Find where the given text appears and provide that cell's center as (x, y) coordinate. 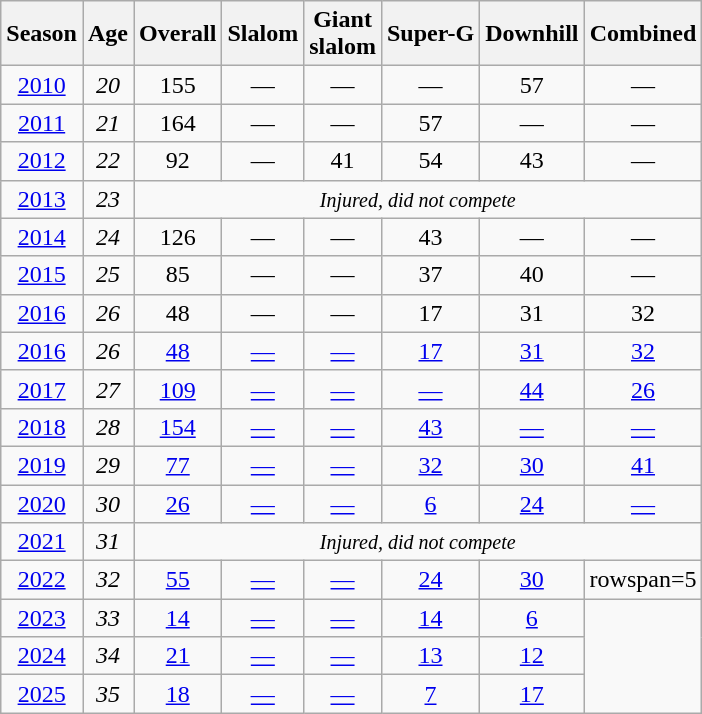
2018 (42, 427)
23 (108, 199)
2010 (42, 85)
7 (430, 694)
2015 (42, 275)
92 (178, 161)
2021 (42, 542)
Giantslalom (343, 34)
2024 (42, 656)
22 (108, 161)
Slalom (263, 34)
2019 (42, 465)
33 (108, 618)
40 (532, 275)
126 (178, 237)
2013 (42, 199)
2011 (42, 123)
28 (108, 427)
Age (108, 34)
34 (108, 656)
54 (430, 161)
13 (430, 656)
Downhill (532, 34)
25 (108, 275)
37 (430, 275)
85 (178, 275)
2014 (42, 237)
2022 (42, 580)
Overall (178, 34)
18 (178, 694)
77 (178, 465)
35 (108, 694)
2012 (42, 161)
155 (178, 85)
109 (178, 389)
2020 (42, 503)
2025 (42, 694)
rowspan=5 (643, 580)
20 (108, 85)
44 (532, 389)
27 (108, 389)
55 (178, 580)
Season (42, 34)
Super-G (430, 34)
2023 (42, 618)
12 (532, 656)
154 (178, 427)
29 (108, 465)
164 (178, 123)
2017 (42, 389)
Combined (643, 34)
